Locate the cell with the specified text and output its (X, Y) center coordinate. 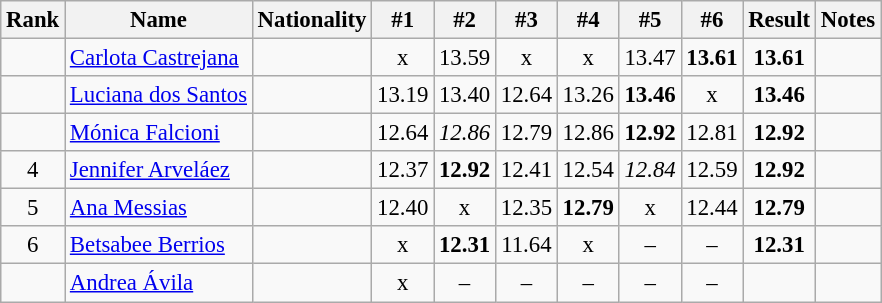
13.40 (465, 95)
12.81 (712, 133)
Nationality (312, 20)
Ana Messias (159, 208)
Betsabee Berrios (159, 245)
Mónica Falcioni (159, 133)
4 (33, 170)
6 (33, 245)
13.26 (588, 95)
13.19 (403, 95)
13.59 (465, 58)
#6 (712, 20)
5 (33, 208)
12.37 (403, 170)
12.54 (588, 170)
Jennifer Arveláez (159, 170)
#4 (588, 20)
Andrea Ávila (159, 283)
#2 (465, 20)
11.64 (526, 245)
Rank (33, 20)
12.59 (712, 170)
12.84 (650, 170)
12.41 (526, 170)
#5 (650, 20)
Name (159, 20)
#3 (526, 20)
#1 (403, 20)
Notes (848, 20)
Result (780, 20)
Carlota Castrejana (159, 58)
12.35 (526, 208)
12.44 (712, 208)
12.40 (403, 208)
13.47 (650, 58)
Luciana dos Santos (159, 95)
